Find where the given text appears and provide that cell's center as [X, Y] coordinate. 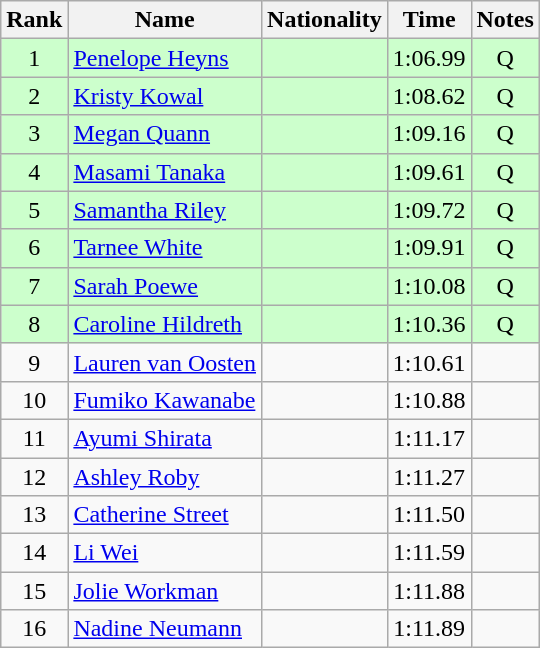
Kristy Kowal [165, 96]
1:06.99 [429, 58]
Time [429, 20]
13 [34, 515]
Li Wei [165, 553]
Sarah Poewe [165, 286]
Nationality [325, 20]
1:11.17 [429, 438]
6 [34, 248]
1 [34, 58]
16 [34, 629]
Notes [505, 20]
1:10.88 [429, 400]
10 [34, 400]
Jolie Workman [165, 591]
1:11.88 [429, 591]
Ayumi Shirata [165, 438]
2 [34, 96]
7 [34, 286]
Tarnee White [165, 248]
Nadine Neumann [165, 629]
Megan Quann [165, 134]
Ashley Roby [165, 477]
1:11.50 [429, 515]
Samantha Riley [165, 210]
1:09.16 [429, 134]
1:11.89 [429, 629]
Rank [34, 20]
1:09.91 [429, 248]
Lauren van Oosten [165, 362]
11 [34, 438]
1:10.36 [429, 324]
1:11.59 [429, 553]
15 [34, 591]
9 [34, 362]
8 [34, 324]
1:09.72 [429, 210]
Name [165, 20]
1:08.62 [429, 96]
12 [34, 477]
Fumiko Kawanabe [165, 400]
4 [34, 172]
Caroline Hildreth [165, 324]
1:10.61 [429, 362]
1:11.27 [429, 477]
1:09.61 [429, 172]
1:10.08 [429, 286]
Catherine Street [165, 515]
5 [34, 210]
Penelope Heyns [165, 58]
14 [34, 553]
3 [34, 134]
Masami Tanaka [165, 172]
